Provide the (X, Y) coordinate of the cell's center where the given text is located.  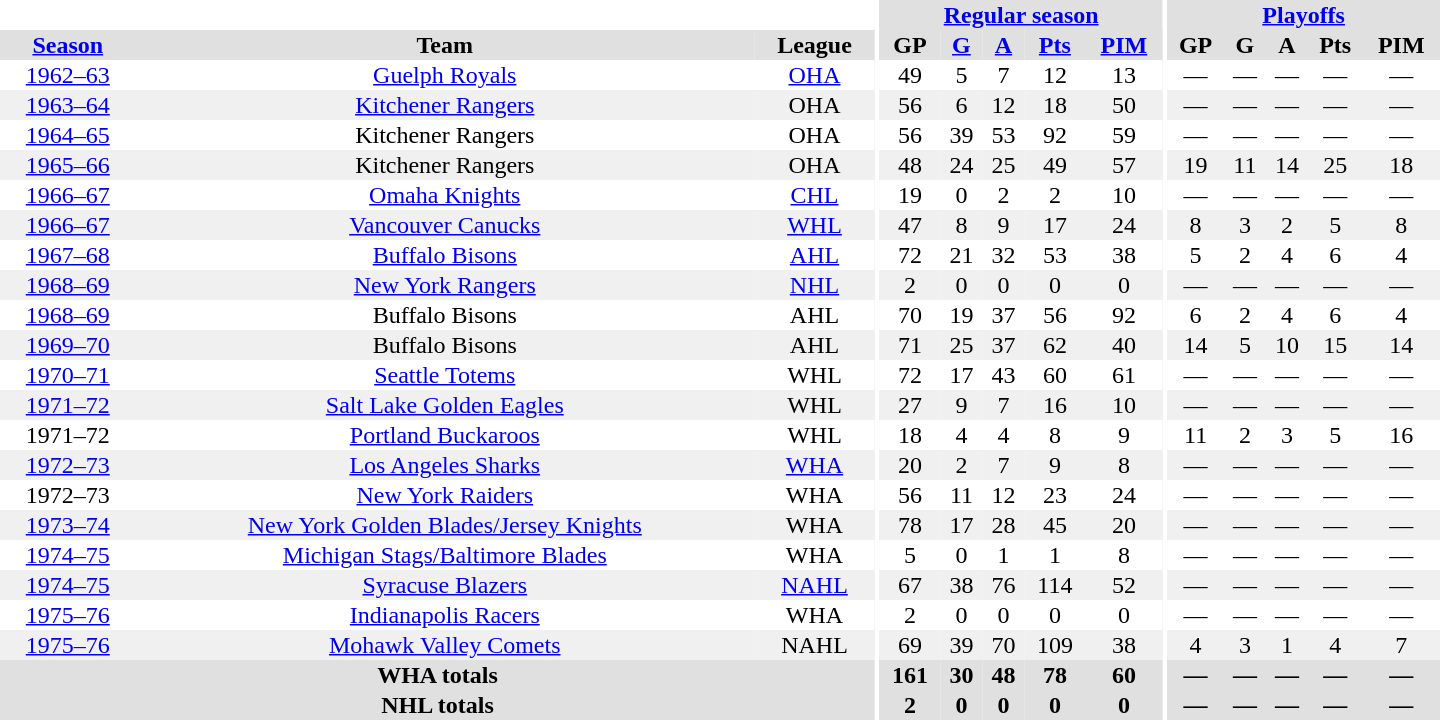
1969–70 (68, 345)
Season (68, 45)
New York Rangers (445, 285)
50 (1124, 105)
27 (910, 405)
Guelph Royals (445, 75)
Mohawk Valley Comets (445, 645)
Regular season (1022, 15)
Los Angeles Sharks (445, 465)
Syracuse Blazers (445, 585)
32 (1003, 255)
57 (1124, 165)
114 (1054, 585)
23 (1054, 495)
13 (1124, 75)
Indianapolis Racers (445, 615)
Vancouver Canucks (445, 225)
Playoffs (1304, 15)
43 (1003, 375)
45 (1054, 525)
1962–63 (68, 75)
161 (910, 675)
NHL totals (438, 705)
1965–66 (68, 165)
1963–64 (68, 105)
67 (910, 585)
109 (1054, 645)
76 (1003, 585)
New York Raiders (445, 495)
1967–68 (68, 255)
28 (1003, 525)
Team (445, 45)
61 (1124, 375)
69 (910, 645)
47 (910, 225)
1970–71 (68, 375)
Michigan Stags/Baltimore Blades (445, 555)
1973–74 (68, 525)
Seattle Totems (445, 375)
CHL (814, 195)
Salt Lake Golden Eagles (445, 405)
62 (1054, 345)
1964–65 (68, 135)
30 (961, 675)
59 (1124, 135)
League (814, 45)
40 (1124, 345)
71 (910, 345)
15 (1335, 345)
52 (1124, 585)
Omaha Knights (445, 195)
New York Golden Blades/Jersey Knights (445, 525)
NHL (814, 285)
21 (961, 255)
WHA totals (438, 675)
Portland Buckaroos (445, 435)
